Find where the given text appears and provide that cell's center as (X, Y) coordinate. 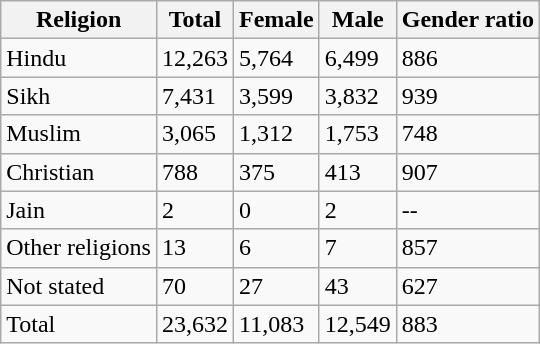
12,549 (358, 324)
0 (277, 210)
883 (468, 324)
Male (358, 20)
27 (277, 286)
939 (468, 96)
Muslim (79, 134)
886 (468, 58)
7 (358, 248)
788 (194, 172)
3,599 (277, 96)
627 (468, 286)
7,431 (194, 96)
Christian (79, 172)
Not stated (79, 286)
1,753 (358, 134)
6,499 (358, 58)
5,764 (277, 58)
-- (468, 210)
Religion (79, 20)
Female (277, 20)
13 (194, 248)
857 (468, 248)
Jain (79, 210)
3,832 (358, 96)
Hindu (79, 58)
Other religions (79, 248)
70 (194, 286)
43 (358, 286)
375 (277, 172)
12,263 (194, 58)
11,083 (277, 324)
907 (468, 172)
Sikh (79, 96)
413 (358, 172)
23,632 (194, 324)
6 (277, 248)
748 (468, 134)
3,065 (194, 134)
1,312 (277, 134)
Gender ratio (468, 20)
